Output the [X, Y] coordinate of the center of the cell containing the given text.  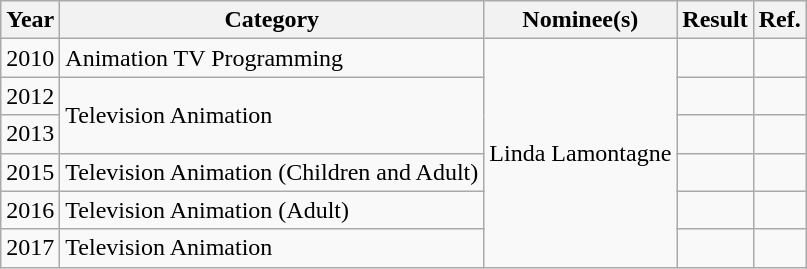
Ref. [780, 20]
2010 [30, 58]
Linda Lamontagne [580, 153]
Television Animation (Adult) [272, 210]
2012 [30, 96]
Year [30, 20]
Result [715, 20]
Category [272, 20]
Television Animation (Children and Adult) [272, 172]
2013 [30, 134]
2016 [30, 210]
2017 [30, 248]
2015 [30, 172]
Animation TV Programming [272, 58]
Nominee(s) [580, 20]
